Capture the cell that displays the provided text and extract its (X, Y) central coordinate. 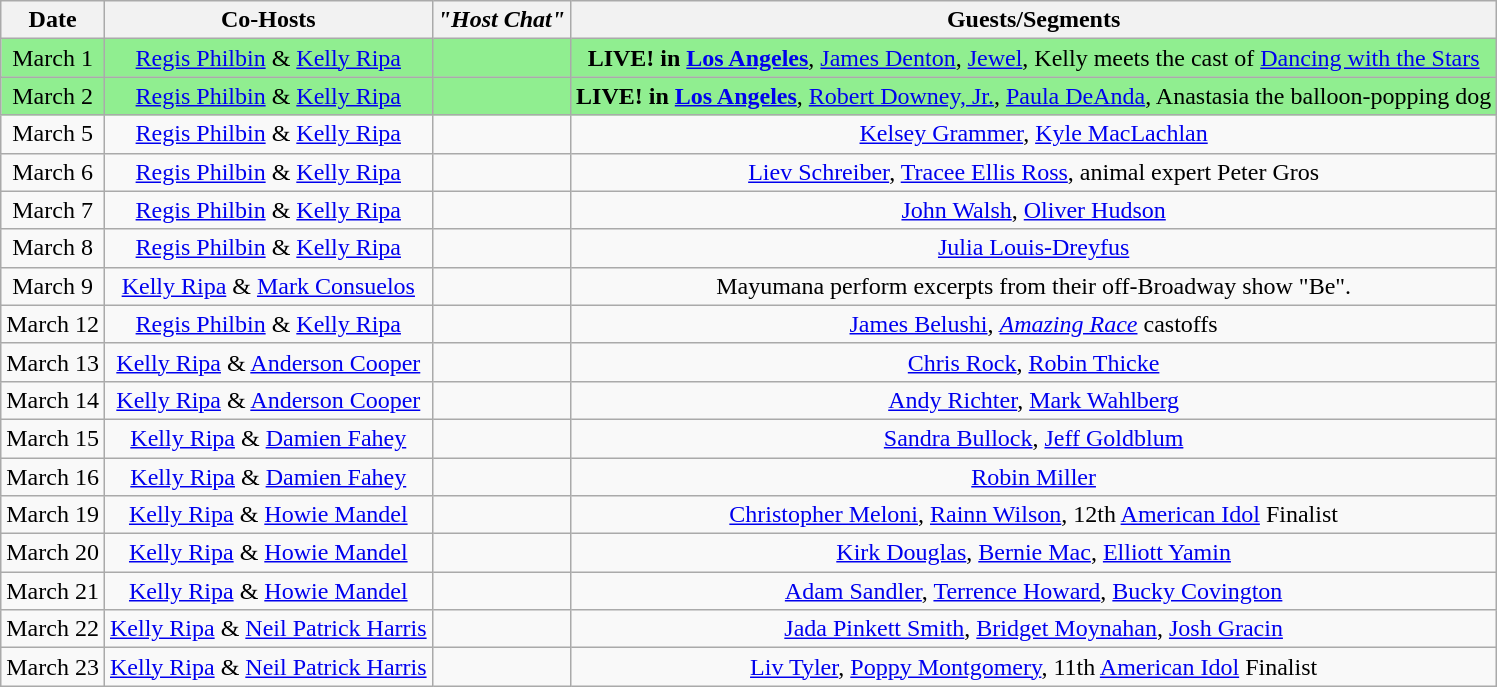
Kelly Ripa & Mark Consuelos (268, 286)
Kelsey Grammer, Kyle MacLachlan (1034, 134)
James Belushi, Amazing Race castoffs (1034, 324)
John Walsh, Oliver Hudson (1034, 210)
LIVE! in Los Angeles, Robert Downey, Jr., Paula DeAnda, Anastasia the balloon-popping dog (1034, 96)
Liv Tyler, Poppy Montgomery, 11th American Idol Finalist (1034, 667)
Andy Richter, Mark Wahlberg (1034, 400)
March 8 (53, 248)
March 23 (53, 667)
March 20 (53, 553)
Sandra Bullock, Jeff Goldblum (1034, 438)
Co-Hosts (268, 20)
March 5 (53, 134)
March 21 (53, 591)
March 6 (53, 172)
March 14 (53, 400)
"Host Chat" (501, 20)
March 12 (53, 324)
March 16 (53, 477)
Chris Rock, Robin Thicke (1034, 362)
March 22 (53, 629)
March 15 (53, 438)
LIVE! in Los Angeles, James Denton, Jewel, Kelly meets the cast of Dancing with the Stars (1034, 58)
Christopher Meloni, Rainn Wilson, 12th American Idol Finalist (1034, 515)
Kirk Douglas, Bernie Mac, Elliott Yamin (1034, 553)
Guests/Segments (1034, 20)
Robin Miller (1034, 477)
March 1 (53, 58)
March 13 (53, 362)
Adam Sandler, Terrence Howard, Bucky Covington (1034, 591)
Liev Schreiber, Tracee Ellis Ross, animal expert Peter Gros (1034, 172)
March 19 (53, 515)
March 2 (53, 96)
March 7 (53, 210)
Mayumana perform excerpts from their off-Broadway show "Be". (1034, 286)
Jada Pinkett Smith, Bridget Moynahan, Josh Gracin (1034, 629)
March 9 (53, 286)
Julia Louis-Dreyfus (1034, 248)
Date (53, 20)
